Provide the [x, y] coordinate of the cell's center where the given text is located.  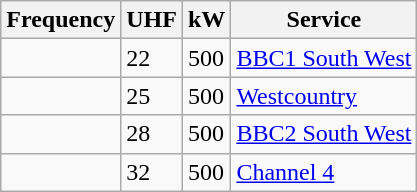
BBC1 South West [324, 58]
Westcountry [324, 96]
28 [152, 134]
UHF [152, 20]
25 [152, 96]
32 [152, 172]
22 [152, 58]
BBC2 South West [324, 134]
Channel 4 [324, 172]
Service [324, 20]
kW [206, 20]
Frequency [61, 20]
